Provide the (x, y) coordinate of the cell's center where the given text is located.  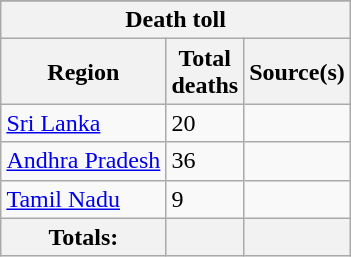
9 (205, 199)
Source(s) (298, 72)
20 (205, 123)
Totals: (84, 237)
Andhra Pradesh (84, 161)
Tamil Nadu (84, 199)
Region (84, 72)
36 (205, 161)
Totaldeaths (205, 72)
Death toll (176, 20)
Sri Lanka (84, 123)
